Search for the cell housing the specified text and yield its (x, y) center coordinate. 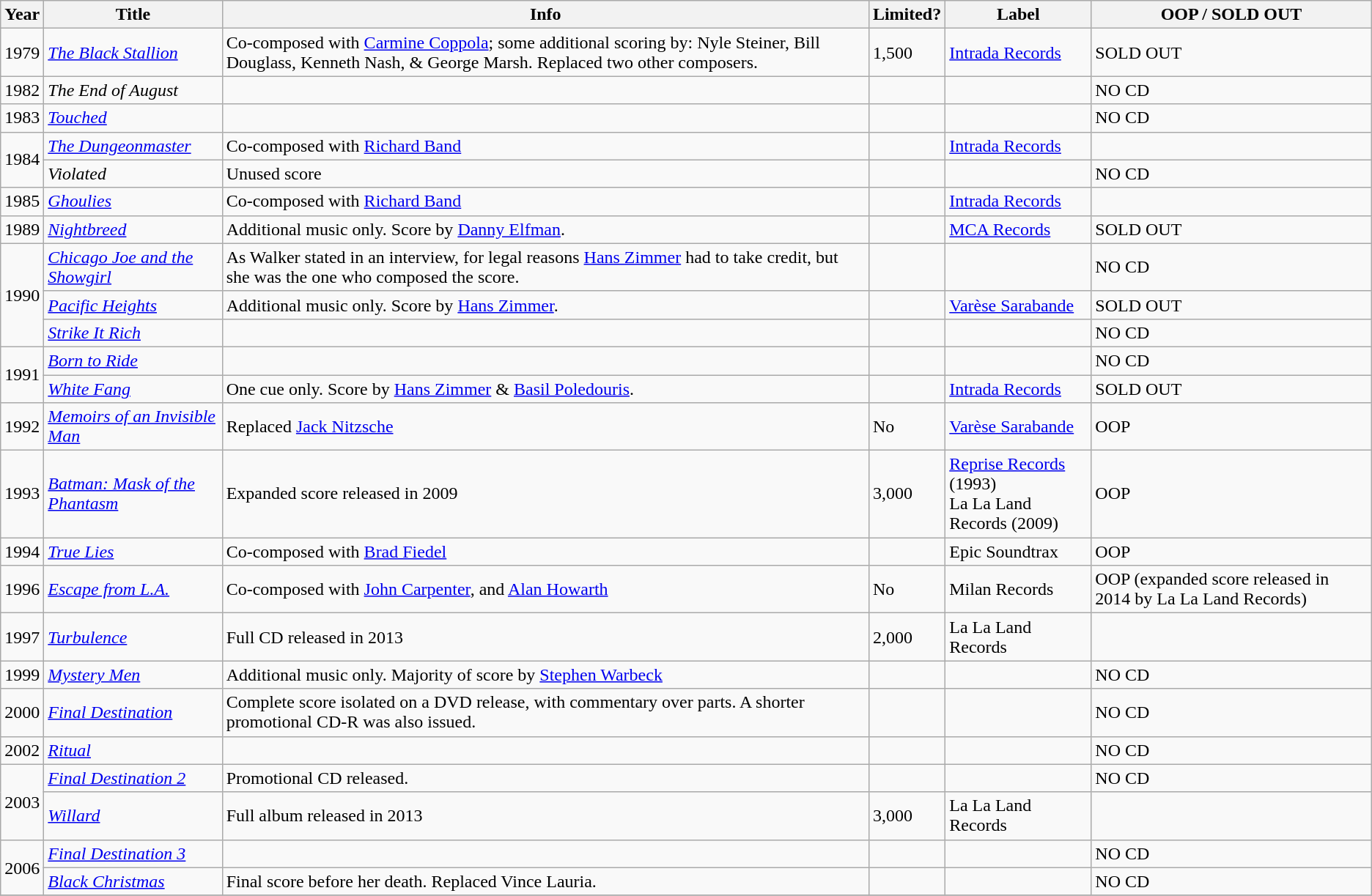
1992 (22, 426)
True Lies (133, 552)
Co-composed with Brad Fiedel (545, 552)
Info (545, 15)
Final Destination (133, 712)
Turbulence (133, 637)
2000 (22, 712)
Mystery Men (133, 675)
2,000 (907, 637)
White Fang (133, 389)
Year (22, 15)
Additional music only. Score by Danny Elfman. (545, 229)
1994 (22, 552)
2006 (22, 867)
Replaced Jack Nitzsche (545, 426)
Touched (133, 118)
Epic Soundtrax (1019, 552)
Reprise Records (1993) La La Land Records (2009) (1019, 494)
OOP / SOLD OUT (1231, 15)
Batman: Mask of the Phantasm (133, 494)
Final Destination 2 (133, 778)
Ritual (133, 750)
1997 (22, 637)
Ghoulies (133, 201)
Co-composed with John Carpenter, and Alan Howarth (545, 589)
1983 (22, 118)
Additional music only. Score by Hans Zimmer. (545, 305)
1991 (22, 374)
Memoirs of an Invisible Man (133, 426)
Complete score isolated on a DVD release, with commentary over parts. A shorter promotional CD-R was also issued. (545, 712)
The Dungeonmaster (133, 146)
Additional music only. Majority of score by Stephen Warbeck (545, 675)
Chicago Joe and the Showgirl (133, 267)
As Walker stated in an interview, for legal reasons Hans Zimmer had to take credit, but she was the one who composed the score. (545, 267)
Full CD released in 2013 (545, 637)
The End of August (133, 90)
Final Destination 3 (133, 854)
Label (1019, 15)
1999 (22, 675)
Final score before her death. Replaced Vince Lauria. (545, 881)
1993 (22, 494)
1984 (22, 160)
2003 (22, 801)
One cue only. Score by Hans Zimmer & Basil Poledouris. (545, 389)
Nightbreed (133, 229)
Title (133, 15)
Promotional CD released. (545, 778)
1996 (22, 589)
1985 (22, 201)
Milan Records (1019, 589)
Pacific Heights (133, 305)
Black Christmas (133, 881)
Willard (133, 816)
2002 (22, 750)
1982 (22, 90)
The Black Stallion (133, 53)
Limited? (907, 15)
MCA Records (1019, 229)
Escape from L.A. (133, 589)
Unused score (545, 174)
Full album released in 2013 (545, 816)
OOP (expanded score released in 2014 by La La Land Records) (1231, 589)
Violated (133, 174)
Expanded score released in 2009 (545, 494)
1990 (22, 295)
Born to Ride (133, 360)
Strike It Rich (133, 333)
1979 (22, 53)
1989 (22, 229)
1,500 (907, 53)
